From the cell containing the given text, extract its center point as [X, Y] coordinate. 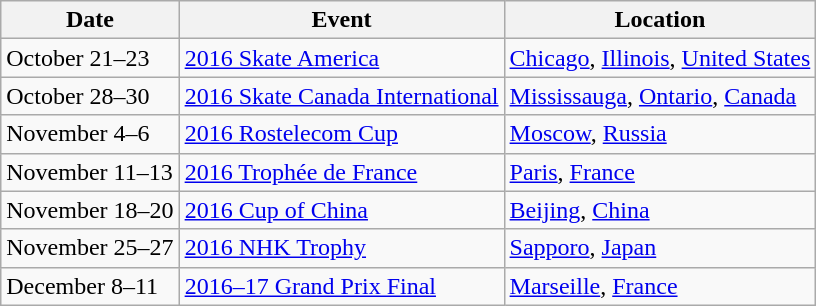
November 25–27 [90, 248]
2016 Skate Canada International [342, 96]
2016 NHK Trophy [342, 248]
2016 Skate America [342, 58]
November 4–6 [90, 134]
Date [90, 20]
Paris, France [660, 172]
November 18–20 [90, 210]
November 11–13 [90, 172]
2016 Trophée de France [342, 172]
Sapporo, Japan [660, 248]
October 28–30 [90, 96]
2016 Cup of China [342, 210]
Event [342, 20]
Chicago, Illinois, United States [660, 58]
Marseille, France [660, 286]
Moscow, Russia [660, 134]
Beijing, China [660, 210]
2016 Rostelecom Cup [342, 134]
2016–17 Grand Prix Final [342, 286]
October 21–23 [90, 58]
Mississauga, Ontario, Canada [660, 96]
December 8–11 [90, 286]
Location [660, 20]
